Detect which cell encompasses the target text, then output its (X, Y) center coordinate. 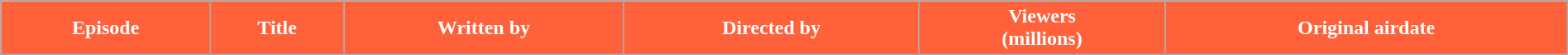
Title (278, 28)
Original airdate (1366, 28)
Written by (485, 28)
Episode (106, 28)
Viewers(millions) (1042, 28)
Directed by (771, 28)
